Identify which cell holds the provided text, then report its [X, Y] central coordinate. 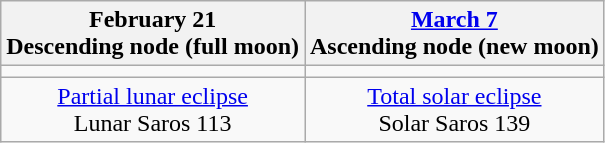
Partial lunar eclipseLunar Saros 113 [153, 110]
Total solar eclipseSolar Saros 139 [454, 110]
February 21Descending node (full moon) [153, 34]
March 7Ascending node (new moon) [454, 34]
